Determine the (x, y) coordinate at the center of the cell enclosing the given text.  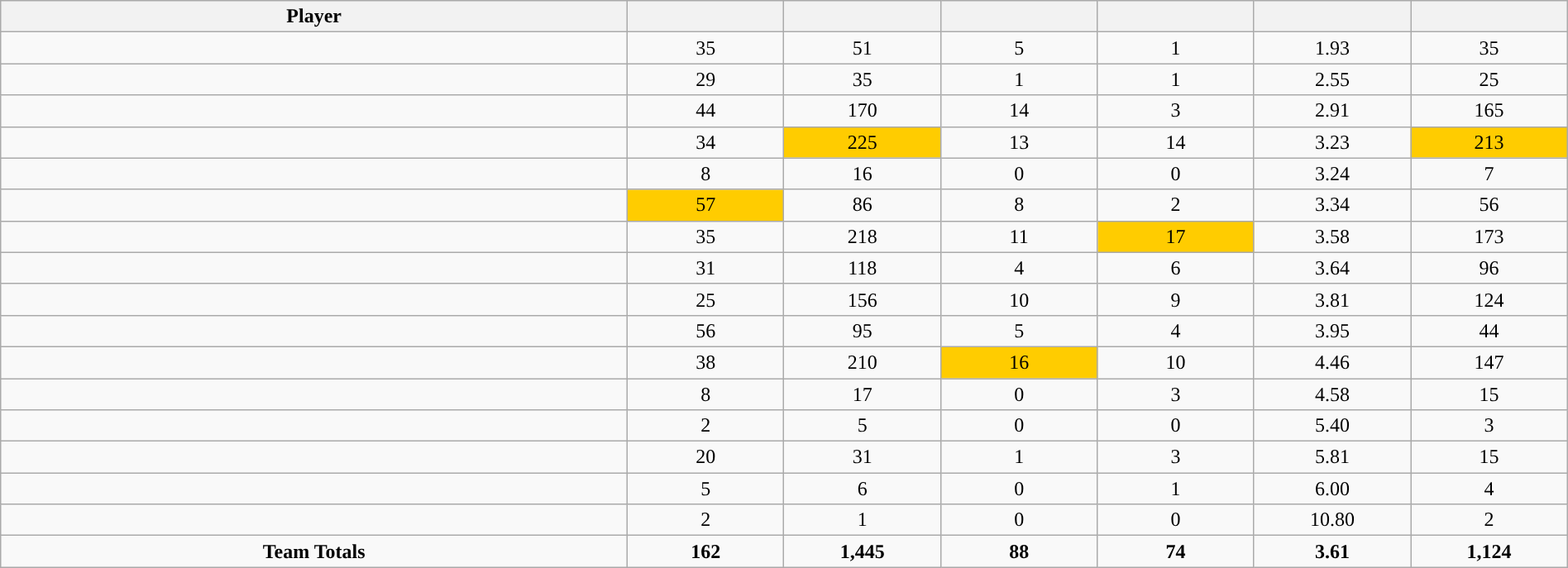
95 (862, 331)
1,445 (862, 551)
34 (706, 142)
29 (706, 79)
Team Totals (314, 551)
13 (1019, 142)
88 (1019, 551)
2.55 (1331, 79)
5.81 (1331, 457)
4.58 (1331, 394)
124 (1489, 299)
3.24 (1331, 174)
1,124 (1489, 551)
4.46 (1331, 362)
10.80 (1331, 520)
3.95 (1331, 331)
162 (706, 551)
3.34 (1331, 205)
86 (862, 205)
Player (314, 17)
3.58 (1331, 236)
96 (1489, 268)
210 (862, 362)
156 (862, 299)
218 (862, 236)
213 (1489, 142)
38 (706, 362)
3.81 (1331, 299)
3.64 (1331, 268)
1.93 (1331, 48)
74 (1176, 551)
2.91 (1331, 111)
165 (1489, 111)
147 (1489, 362)
118 (862, 268)
7 (1489, 174)
225 (862, 142)
57 (706, 205)
173 (1489, 236)
3.23 (1331, 142)
51 (862, 48)
3.61 (1331, 551)
20 (706, 457)
11 (1019, 236)
170 (862, 111)
5.40 (1331, 426)
9 (1176, 299)
6.00 (1331, 489)
